Pinpoint the cell where the given text exists, returning its [X, Y] midpoint coordinate. 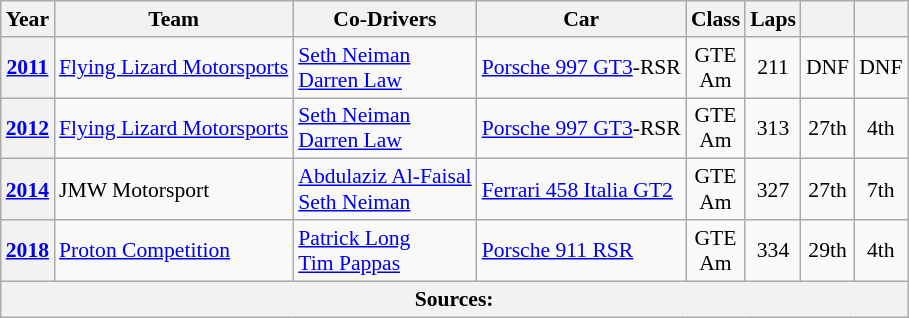
Abdulaziz Al-Faisal Seth Neiman [384, 190]
2011 [28, 68]
2012 [28, 128]
29th [828, 250]
Patrick Long Tim Pappas [384, 250]
Sources: [454, 299]
Car [582, 19]
313 [773, 128]
JMW Motorsport [174, 190]
Porsche 911 RSR [582, 250]
Laps [773, 19]
2014 [28, 190]
2018 [28, 250]
Year [28, 19]
334 [773, 250]
Co-Drivers [384, 19]
Proton Competition [174, 250]
7th [880, 190]
Ferrari 458 Italia GT2 [582, 190]
211 [773, 68]
327 [773, 190]
Class [716, 19]
Team [174, 19]
